Capture the cell that displays the provided text and extract its (X, Y) central coordinate. 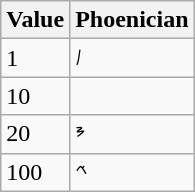
1 (36, 58)
10 (36, 96)
𐤘 (132, 134)
𐤙 (132, 172)
Phoenician (132, 20)
𐤖 (132, 58)
100 (36, 172)
20 (36, 134)
Value (36, 20)
